Determine the (x, y) coordinate at the center of the cell enclosing the given text.  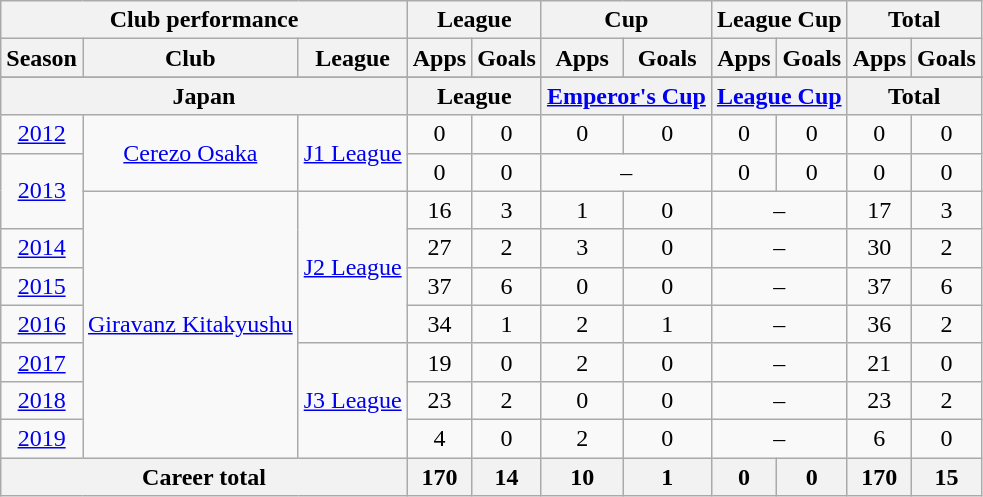
2014 (42, 248)
Career total (204, 477)
17 (879, 210)
2019 (42, 438)
2017 (42, 362)
Cup (626, 20)
36 (879, 324)
Season (42, 58)
2018 (42, 400)
19 (439, 362)
4 (439, 438)
30 (879, 248)
Cerezo Osaka (190, 153)
15 (947, 477)
Giravanz Kitakyushu (190, 324)
27 (439, 248)
J3 League (352, 400)
J1 League (352, 153)
14 (507, 477)
2013 (42, 191)
J2 League (352, 267)
10 (582, 477)
34 (439, 324)
Club performance (204, 20)
21 (879, 362)
Japan (204, 96)
2016 (42, 324)
2015 (42, 286)
16 (439, 210)
2012 (42, 134)
Emperor's Cup (626, 96)
Club (190, 58)
